Pinpoint the cell where the given text exists, returning its (X, Y) midpoint coordinate. 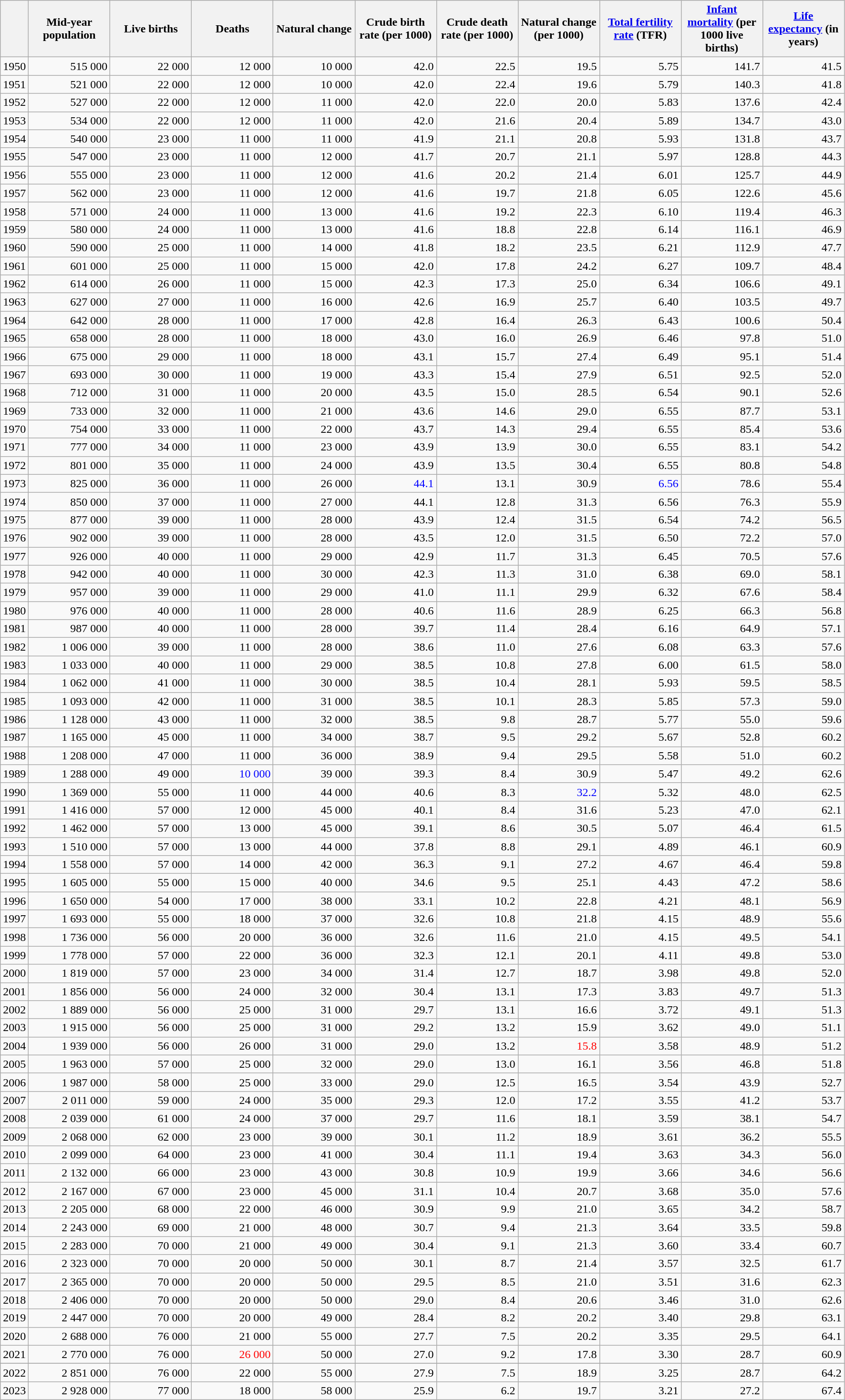
52.8 (722, 737)
1952 (14, 102)
39.7 (396, 629)
8.5 (477, 1282)
17.2 (559, 1100)
1 093 000 (70, 701)
1989 (14, 774)
67.4 (803, 1390)
69 000 (151, 1227)
2017 (14, 1282)
52.6 (803, 393)
1965 (14, 338)
2009 (14, 1137)
25.0 (559, 284)
27.0 (396, 1354)
33.4 (722, 1246)
66.3 (722, 611)
85.4 (722, 429)
47.0 (722, 810)
11.2 (477, 1137)
3.64 (640, 1227)
527 000 (70, 102)
27.4 (559, 357)
59.5 (722, 683)
1980 (14, 611)
6.43 (640, 320)
36.2 (722, 1137)
1950 (14, 66)
41.2 (722, 1100)
2 068 000 (70, 1137)
122.6 (722, 193)
42.6 (396, 302)
103.5 (722, 302)
58.4 (803, 593)
8.8 (477, 846)
1972 (14, 465)
109.7 (722, 266)
26.9 (559, 338)
28.5 (559, 393)
1994 (14, 865)
1976 (14, 538)
590 000 (70, 247)
15.0 (477, 393)
1 369 000 (70, 792)
5.89 (640, 121)
3.62 (640, 1028)
2 365 000 (70, 1282)
56.8 (803, 611)
6.27 (640, 266)
56.9 (803, 901)
63.3 (722, 647)
48.1 (722, 901)
4.67 (640, 865)
1970 (14, 429)
6.00 (640, 665)
1983 (14, 665)
6.08 (640, 647)
62.3 (803, 1282)
106.6 (722, 284)
5.58 (640, 756)
4.11 (640, 955)
51.4 (803, 357)
53.1 (803, 411)
580 000 (70, 229)
68 000 (151, 1209)
3.56 (640, 1064)
59.6 (803, 719)
32.2 (559, 792)
5.67 (640, 737)
1982 (14, 647)
6.34 (640, 284)
30.0 (559, 447)
60.7 (803, 1246)
59 000 (151, 1100)
54.8 (803, 465)
976 000 (70, 611)
3.98 (640, 973)
55.9 (803, 501)
2 928 000 (70, 1390)
13.0 (477, 1064)
2004 (14, 1046)
2 011 000 (70, 1100)
1975 (14, 520)
2002 (14, 1010)
5.77 (640, 719)
9.8 (477, 719)
6.01 (640, 175)
3.59 (640, 1118)
46.3 (803, 211)
55.6 (803, 919)
18.2 (477, 247)
2008 (14, 1118)
2006 (14, 1082)
95.1 (722, 357)
1961 (14, 266)
12.8 (477, 501)
23.5 (559, 247)
2003 (14, 1028)
32.3 (396, 955)
3.51 (640, 1282)
4.89 (640, 846)
926 000 (70, 556)
137.6 (722, 102)
37.8 (396, 846)
5.32 (640, 792)
1992 (14, 828)
1 605 000 (70, 883)
6.38 (640, 574)
1 987 000 (70, 1082)
942 000 (70, 574)
83.1 (722, 447)
1960 (14, 247)
16.6 (559, 1010)
61.7 (803, 1264)
28.3 (559, 701)
1971 (14, 447)
4.21 (640, 901)
6.16 (640, 629)
31.1 (396, 1191)
2021 (14, 1354)
1956 (14, 175)
693 000 (70, 375)
2 132 000 (70, 1173)
30.8 (396, 1173)
3.83 (640, 991)
754 000 (70, 429)
5.75 (640, 66)
4.43 (640, 883)
16.9 (477, 302)
3.40 (640, 1318)
90.1 (722, 393)
28.1 (559, 683)
2018 (14, 1300)
30.5 (559, 828)
2 851 000 (70, 1372)
16.5 (559, 1082)
22.4 (477, 84)
614 000 (70, 284)
40.1 (396, 810)
675 000 (70, 357)
134.7 (722, 121)
1985 (14, 701)
1996 (14, 901)
712 000 (70, 393)
5.83 (640, 102)
119.4 (722, 211)
1 693 000 (70, 919)
2 039 000 (70, 1118)
1963 (14, 302)
55.5 (803, 1137)
2 283 000 (70, 1246)
801 000 (70, 465)
12.7 (477, 973)
48 000 (314, 1227)
14.3 (477, 429)
1953 (14, 121)
1967 (14, 375)
1998 (14, 937)
601 000 (70, 266)
3.55 (640, 1100)
61 000 (151, 1118)
11.7 (477, 556)
2016 (14, 1264)
64 000 (151, 1155)
55.4 (803, 483)
48.0 (722, 792)
2 167 000 (70, 1191)
1 165 000 (70, 737)
1984 (14, 683)
25.1 (559, 883)
25.9 (396, 1390)
20.0 (559, 102)
67.6 (722, 593)
2013 (14, 1209)
25.7 (559, 302)
534 000 (70, 121)
1 819 000 (70, 973)
57.3 (722, 701)
62.1 (803, 810)
1955 (14, 157)
5.97 (640, 157)
47.2 (722, 883)
515 000 (70, 66)
2019 (14, 1318)
1 416 000 (70, 810)
22.3 (559, 211)
49.2 (722, 774)
2 688 000 (70, 1336)
642 000 (70, 320)
1995 (14, 883)
44.3 (803, 157)
29.3 (396, 1100)
3.58 (640, 1046)
20.8 (559, 139)
2020 (14, 1336)
29.9 (559, 593)
46.8 (722, 1064)
877 000 (70, 520)
31.4 (396, 973)
63.1 (803, 1318)
41.5 (803, 66)
20.6 (559, 1300)
5.47 (640, 774)
3.25 (640, 1372)
62 000 (151, 1137)
547 000 (70, 157)
1999 (14, 955)
3.68 (640, 1191)
19.2 (477, 211)
1997 (14, 919)
131.8 (722, 139)
38.1 (722, 1118)
43.3 (396, 375)
62.5 (803, 792)
56.5 (803, 520)
1990 (14, 792)
5.23 (640, 810)
Natural change (314, 29)
18.7 (559, 973)
27.8 (559, 665)
6.45 (640, 556)
11.4 (477, 629)
Crude death rate (per 1000) (477, 29)
1 128 000 (70, 719)
41.9 (396, 139)
Infant mortality (per 1000 live births) (722, 29)
957 000 (70, 593)
1978 (14, 574)
39.3 (396, 774)
825 000 (70, 483)
6.2 (477, 1390)
2 770 000 (70, 1354)
55.0 (722, 719)
56.0 (803, 1155)
6.21 (640, 247)
540 000 (70, 139)
128.8 (722, 157)
44.9 (803, 175)
3.65 (640, 1209)
58.6 (803, 883)
1 062 000 (70, 683)
2012 (14, 1191)
902 000 (70, 538)
8.7 (477, 1264)
50.4 (803, 320)
46.1 (722, 846)
67 000 (151, 1191)
26.3 (559, 320)
43.1 (396, 357)
53.7 (803, 1100)
52.7 (803, 1082)
2007 (14, 1100)
1964 (14, 320)
1977 (14, 556)
64.2 (803, 1372)
33.1 (396, 901)
27.7 (396, 1336)
2 099 000 (70, 1155)
3.63 (640, 1155)
141.7 (722, 66)
32.5 (722, 1264)
2 205 000 (70, 1209)
3.61 (640, 1137)
39.1 (396, 828)
54 000 (151, 901)
1 462 000 (70, 828)
6.10 (640, 211)
3.54 (640, 1082)
19 000 (314, 375)
12.4 (477, 520)
51.1 (803, 1028)
74.2 (722, 520)
Total fertility rate (TFR) (640, 29)
555 000 (70, 175)
112.9 (722, 247)
28.9 (559, 611)
3.30 (640, 1354)
562 000 (70, 193)
Crude birth rate (per 1000) (396, 29)
42.9 (396, 556)
42.8 (396, 320)
2 243 000 (70, 1227)
6.40 (640, 302)
1987 (14, 737)
38.7 (396, 737)
6.05 (640, 193)
13.9 (477, 447)
33.5 (722, 1227)
49.0 (722, 1028)
46.9 (803, 229)
1 033 000 (70, 665)
1 939 000 (70, 1046)
1954 (14, 139)
58.5 (803, 683)
1979 (14, 593)
1991 (14, 810)
521 000 (70, 84)
30.7 (396, 1227)
15.9 (559, 1028)
1 510 000 (70, 846)
54.2 (803, 447)
12.1 (477, 955)
Live births (151, 29)
64.1 (803, 1336)
1 650 000 (70, 901)
5.79 (640, 84)
1 208 000 (70, 756)
1 778 000 (70, 955)
1951 (14, 84)
3.46 (640, 1300)
1959 (14, 229)
80.8 (722, 465)
58.7 (803, 1209)
2022 (14, 1372)
1 006 000 (70, 647)
29.1 (559, 846)
2 406 000 (70, 1300)
43.6 (396, 411)
1 288 000 (70, 774)
56.6 (803, 1173)
11.3 (477, 574)
16 000 (314, 302)
16.1 (559, 1064)
78.6 (722, 483)
97.8 (722, 338)
20.4 (559, 121)
Deaths (233, 29)
42.4 (803, 102)
571 000 (70, 211)
2010 (14, 1155)
6.25 (640, 611)
64.9 (722, 629)
69.0 (722, 574)
34.3 (722, 1155)
27.6 (559, 647)
8.6 (477, 828)
14.6 (477, 411)
10.1 (477, 701)
58.1 (803, 574)
54.1 (803, 937)
9.2 (477, 1354)
6.49 (640, 357)
47.7 (803, 247)
24.2 (559, 266)
5.07 (640, 828)
1957 (14, 193)
Mid-year population (70, 29)
1973 (14, 483)
6.51 (640, 375)
18.8 (477, 229)
57.1 (803, 629)
1988 (14, 756)
6.46 (640, 338)
53.0 (803, 955)
658 000 (70, 338)
76.3 (722, 501)
3.57 (640, 1264)
36.3 (396, 865)
100.6 (722, 320)
18.1 (559, 1118)
72.2 (722, 538)
41.7 (396, 157)
1968 (14, 393)
41.0 (396, 593)
850 000 (70, 501)
35.0 (722, 1191)
2023 (14, 1390)
2001 (14, 991)
8.3 (477, 792)
9.9 (477, 1209)
10.9 (477, 1173)
38.6 (396, 647)
92.5 (722, 375)
1986 (14, 719)
987 000 (70, 629)
1958 (14, 211)
16.4 (477, 320)
3.66 (640, 1173)
2 323 000 (70, 1264)
53.6 (803, 429)
3.72 (640, 1010)
5.85 (640, 701)
22.5 (477, 66)
47 000 (151, 756)
59.0 (803, 701)
57.0 (803, 538)
15.8 (559, 1046)
45.6 (803, 193)
2000 (14, 973)
1 856 000 (70, 991)
Life expectancy (in years) (803, 29)
777 000 (70, 447)
10.2 (477, 901)
66 000 (151, 1173)
48.4 (803, 266)
2015 (14, 1246)
116.1 (722, 229)
51.2 (803, 1046)
19.4 (559, 1155)
49.5 (722, 937)
51.8 (803, 1064)
733 000 (70, 411)
12.5 (477, 1082)
140.3 (722, 84)
19.6 (559, 84)
13.5 (477, 465)
1966 (14, 357)
6.50 (640, 538)
3.21 (640, 1390)
87.7 (722, 411)
15.4 (477, 375)
19.5 (559, 66)
1 736 000 (70, 937)
1 558 000 (70, 865)
627 000 (70, 302)
6.32 (640, 593)
38.9 (396, 756)
1962 (14, 284)
70.5 (722, 556)
22.0 (477, 102)
3.35 (640, 1336)
11.0 (477, 647)
1974 (14, 501)
1981 (14, 629)
38 000 (314, 901)
1993 (14, 846)
1969 (14, 411)
2005 (14, 1064)
3.60 (640, 1246)
15.7 (477, 357)
34.2 (722, 1209)
77 000 (151, 1390)
1 889 000 (70, 1010)
6.14 (640, 229)
1 963 000 (70, 1064)
1 915 000 (70, 1028)
2011 (14, 1173)
19.9 (559, 1173)
Natural change (per 1000) (559, 29)
29.4 (559, 429)
58.0 (803, 665)
46 000 (314, 1209)
54.7 (803, 1118)
16.0 (477, 338)
125.7 (722, 175)
29.8 (722, 1318)
8.2 (477, 1318)
20.1 (559, 955)
2 447 000 (70, 1318)
21.6 (477, 121)
2014 (14, 1227)
